Output the (x, y) coordinate of the center of the cell containing the given text.  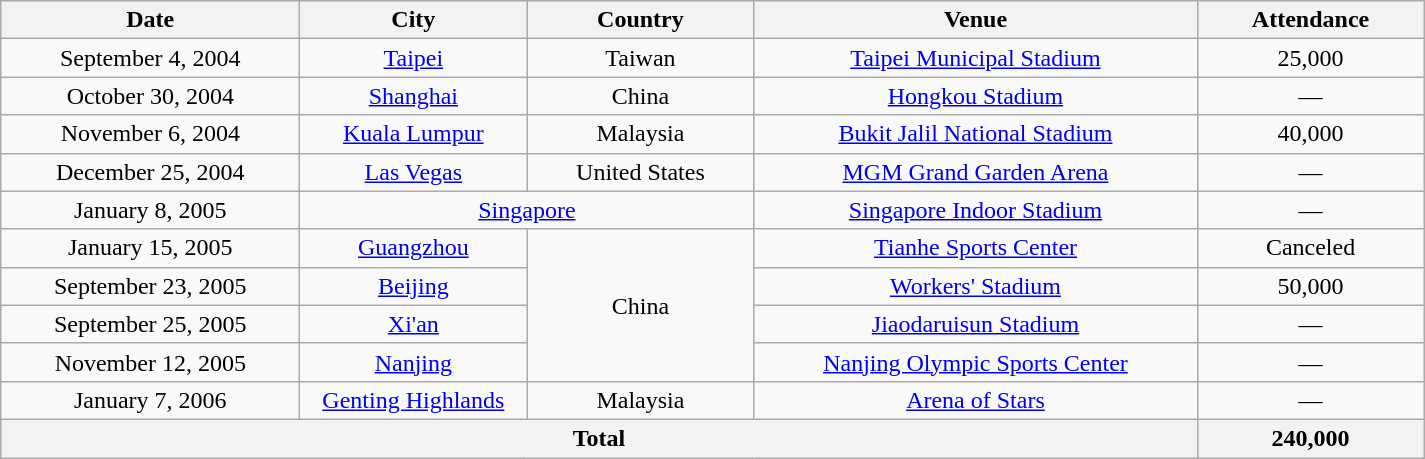
Bukit Jalil National Stadium (976, 134)
Attendance (1310, 20)
Genting Highlands (414, 400)
September 23, 2005 (150, 286)
Xi'an (414, 324)
November 6, 2004 (150, 134)
Taipei Municipal Stadium (976, 58)
Country (640, 20)
City (414, 20)
Guangzhou (414, 248)
Taipei (414, 58)
25,000 (1310, 58)
Taiwan (640, 58)
United States (640, 172)
November 12, 2005 (150, 362)
Arena of Stars (976, 400)
October 30, 2004 (150, 96)
Nanjing Olympic Sports Center (976, 362)
40,000 (1310, 134)
Date (150, 20)
September 25, 2005 (150, 324)
January 15, 2005 (150, 248)
Singapore Indoor Stadium (976, 210)
MGM Grand Garden Arena (976, 172)
240,000 (1310, 438)
Nanjing (414, 362)
December 25, 2004 (150, 172)
Jiaodaruisun Stadium (976, 324)
Hongkou Stadium (976, 96)
50,000 (1310, 286)
January 8, 2005 (150, 210)
Total (599, 438)
Kuala Lumpur (414, 134)
Singapore (527, 210)
January 7, 2006 (150, 400)
Beijing (414, 286)
Las Vegas (414, 172)
September 4, 2004 (150, 58)
Tianhe Sports Center (976, 248)
Shanghai (414, 96)
Canceled (1310, 248)
Workers' Stadium (976, 286)
Venue (976, 20)
